Extract the [X, Y] coordinate from the center of the cell holding the provided text.  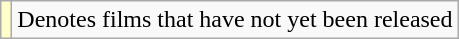
Denotes films that have not yet been released [235, 20]
